Return the [x, y] coordinate for the center point of the cell that contains the specified text.  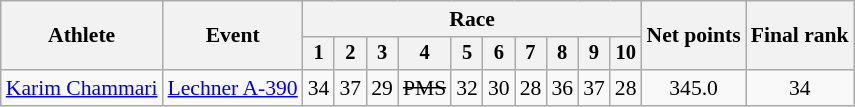
36 [562, 88]
3 [382, 54]
10 [626, 54]
7 [531, 54]
9 [594, 54]
Event [233, 36]
Lechner A-390 [233, 88]
4 [424, 54]
29 [382, 88]
2 [350, 54]
345.0 [693, 88]
Net points [693, 36]
Athlete [82, 36]
8 [562, 54]
PMS [424, 88]
6 [499, 54]
30 [499, 88]
1 [319, 54]
32 [467, 88]
Final rank [800, 36]
Karim Chammari [82, 88]
Race [472, 19]
5 [467, 54]
